Return (x, y) of the center of cell containing provided text 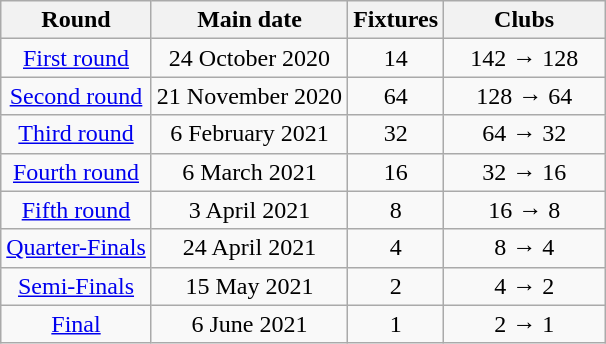
First round (76, 58)
Second round (76, 96)
142 → 128 (524, 58)
128 → 64 (524, 96)
32 (396, 134)
2 → 1 (524, 324)
4 → 2 (524, 286)
21 November 2020 (249, 96)
32 → 16 (524, 172)
3 April 2021 (249, 210)
15 May 2021 (249, 286)
Semi-Finals (76, 286)
1 (396, 324)
Fourth round (76, 172)
6 February 2021 (249, 134)
16 → 8 (524, 210)
Fixtures (396, 20)
Clubs (524, 20)
14 (396, 58)
8 (396, 210)
24 April 2021 (249, 248)
8 → 4 (524, 248)
Third round (76, 134)
16 (396, 172)
4 (396, 248)
Main date (249, 20)
Fifth round (76, 210)
6 June 2021 (249, 324)
64 → 32 (524, 134)
6 March 2021 (249, 172)
24 October 2020 (249, 58)
Round (76, 20)
2 (396, 286)
Final (76, 324)
Quarter-Finals (76, 248)
64 (396, 96)
